Search for the cell housing the specified text and yield its (x, y) center coordinate. 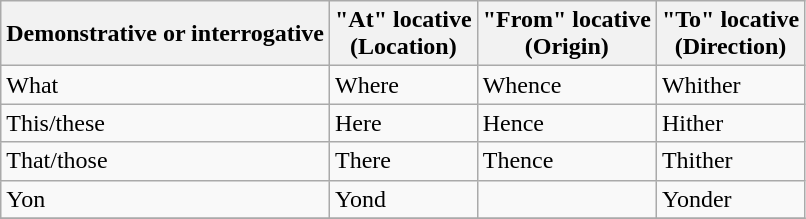
There (404, 161)
"At" locative(Location) (404, 34)
Yond (404, 199)
Here (404, 123)
Thence (566, 161)
That/those (166, 161)
Yon (166, 199)
Where (404, 85)
Hence (566, 123)
What (166, 85)
"To" locative(Direction) (730, 34)
Demonstrative or interrogative (166, 34)
Whence (566, 85)
Yonder (730, 199)
Thither (730, 161)
Whither (730, 85)
This/these (166, 123)
Hither (730, 123)
"From" locative(Origin) (566, 34)
